Provide the [X, Y] coordinate of the cell's center where the given text is located.  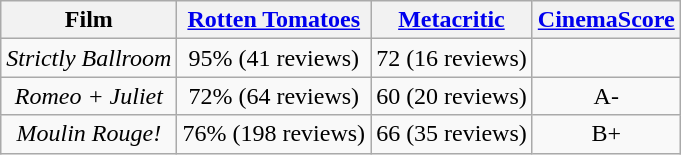
95% (41 reviews) [274, 58]
72 (16 reviews) [452, 58]
72% (64 reviews) [274, 96]
A- [606, 96]
Metacritic [452, 20]
66 (35 reviews) [452, 134]
Film [89, 20]
CinemaScore [606, 20]
Strictly Ballroom [89, 58]
Rotten Tomatoes [274, 20]
Romeo + Juliet [89, 96]
60 (20 reviews) [452, 96]
B+ [606, 134]
76% (198 reviews) [274, 134]
Moulin Rouge! [89, 134]
